From the cell containing the given text, extract its center point as (X, Y) coordinate. 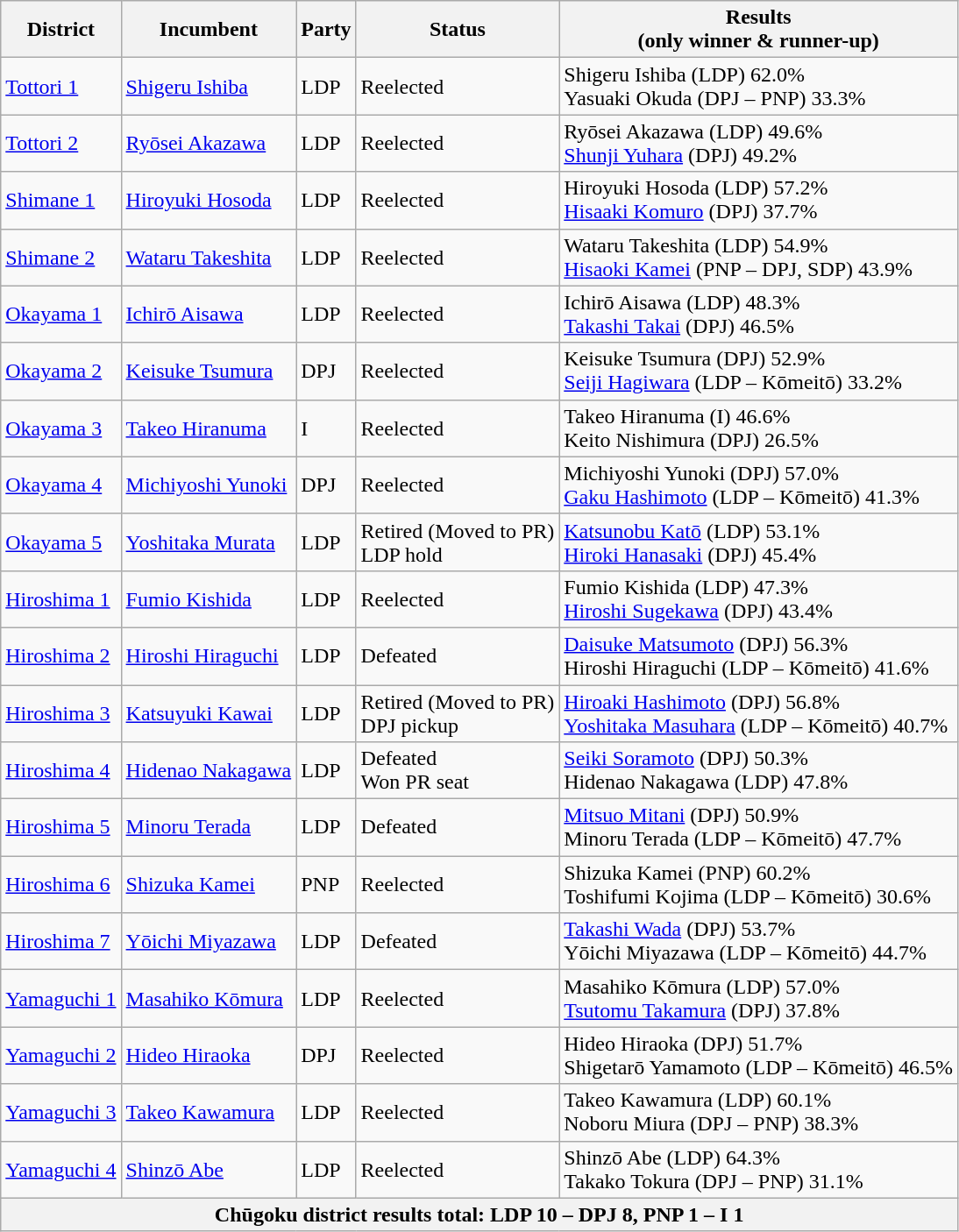
Hiroyuki Hosoda (209, 200)
Hiroshi Hiraguchi (209, 655)
Shizuka Kamei (PNP) 60.2%Toshifumi Kojima (LDP – Kōmeitō) 30.6% (759, 885)
I (326, 428)
Yamaguchi 4 (61, 1169)
Ryōsei Akazawa (LDP) 49.6%Shunji Yuhara (DPJ) 49.2% (759, 144)
Ryōsei Akazawa (209, 144)
Tottori 2 (61, 144)
Chūgoku district results total: LDP 10 – DPJ 8, PNP 1 – I 1 (479, 1214)
Takeo Kawamura (209, 1113)
Okayama 3 (61, 428)
Yoshitaka Murata (209, 542)
Takeo Hiranuma (I) 46.6%Keito Nishimura (DPJ) 26.5% (759, 428)
Shinzō Abe (LDP) 64.3%Takako Tokura (DPJ – PNP) 31.1% (759, 1169)
Katsuyuki Kawai (209, 713)
District (61, 30)
Takashi Wada (DPJ) 53.7%Yōichi Miyazawa (LDP – Kōmeitō) 44.7% (759, 941)
Hiroshima 7 (61, 941)
PNP (326, 885)
Party (326, 30)
Michiyoshi Yunoki (DPJ) 57.0%Gaku Hashimoto (LDP – Kōmeitō) 41.3% (759, 485)
Hiroaki Hashimoto (DPJ) 56.8%Yoshitaka Masuhara (LDP – Kōmeitō) 40.7% (759, 713)
Ichirō Aisawa (209, 314)
Masahiko Kōmura (209, 999)
Keisuke Tsumura (209, 372)
Takeo Hiranuma (209, 428)
Shinzō Abe (209, 1169)
DefeatedWon PR seat (458, 771)
Hiroshima 5 (61, 827)
Retired (Moved to PR)DPJ pickup (458, 713)
Hiroshima 1 (61, 599)
Hideo Hiraoka (209, 1055)
Hidenao Nakagawa (209, 771)
Retired (Moved to PR)LDP hold (458, 542)
Incumbent (209, 30)
Hiroshima 3 (61, 713)
Yōichi Miyazawa (209, 941)
Minoru Terada (209, 827)
Tottori 1 (61, 86)
Daisuke Matsumoto (DPJ) 56.3%Hiroshi Hiraguchi (LDP – Kōmeitō) 41.6% (759, 655)
Results(only winner & runner-up) (759, 30)
Hideo Hiraoka (DPJ) 51.7%Shigetarō Yamamoto (LDP – Kōmeitō) 46.5% (759, 1055)
Katsunobu Katō (LDP) 53.1%Hiroki Hanasaki (DPJ) 45.4% (759, 542)
Fumio Kishida (209, 599)
Okayama 4 (61, 485)
Shigeru Ishiba (LDP) 62.0%Yasuaki Okuda (DPJ – PNP) 33.3% (759, 86)
Okayama 1 (61, 314)
Hiroshima 6 (61, 885)
Shizuka Kamei (209, 885)
Ichirō Aisawa (LDP) 48.3%Takashi Takai (DPJ) 46.5% (759, 314)
Michiyoshi Yunoki (209, 485)
Mitsuo Mitani (DPJ) 50.9%Minoru Terada (LDP – Kōmeitō) 47.7% (759, 827)
Shigeru Ishiba (209, 86)
Wataru Takeshita (209, 258)
Yamaguchi 1 (61, 999)
Shimane 1 (61, 200)
Hiroshima 4 (61, 771)
Status (458, 30)
Yamaguchi 2 (61, 1055)
Takeo Kawamura (LDP) 60.1%Noboru Miura (DPJ – PNP) 38.3% (759, 1113)
Okayama 2 (61, 372)
Hiroyuki Hosoda (LDP) 57.2%Hisaaki Komuro (DPJ) 37.7% (759, 200)
Wataru Takeshita (LDP) 54.9%Hisaoki Kamei (PNP – DPJ, SDP) 43.9% (759, 258)
Seiki Soramoto (DPJ) 50.3%Hidenao Nakagawa (LDP) 47.8% (759, 771)
Okayama 5 (61, 542)
Shimane 2 (61, 258)
Masahiko Kōmura (LDP) 57.0%Tsutomu Takamura (DPJ) 37.8% (759, 999)
Keisuke Tsumura (DPJ) 52.9%Seiji Hagiwara (LDP – Kōmeitō) 33.2% (759, 372)
Yamaguchi 3 (61, 1113)
Fumio Kishida (LDP) 47.3%Hiroshi Sugekawa (DPJ) 43.4% (759, 599)
Hiroshima 2 (61, 655)
